Pinpoint the cell where the given text exists, returning its [x, y] midpoint coordinate. 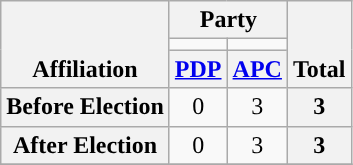
Party [228, 20]
APC [257, 69]
Total [319, 44]
After Election [86, 145]
Affiliation [86, 44]
PDP [198, 69]
Before Election [86, 107]
